Pinpoint the cell where the given text exists, returning its (x, y) midpoint coordinate. 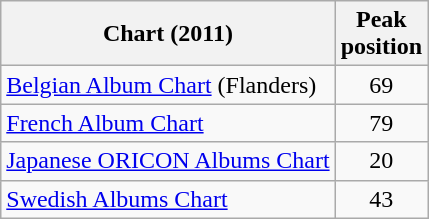
79 (381, 123)
Japanese ORICON Albums Chart (168, 161)
69 (381, 85)
Belgian Album Chart (Flanders) (168, 85)
French Album Chart (168, 123)
Peakposition (381, 34)
Chart (2011) (168, 34)
Swedish Albums Chart (168, 199)
20 (381, 161)
43 (381, 199)
